Identify which cell holds the provided text, then report its (X, Y) central coordinate. 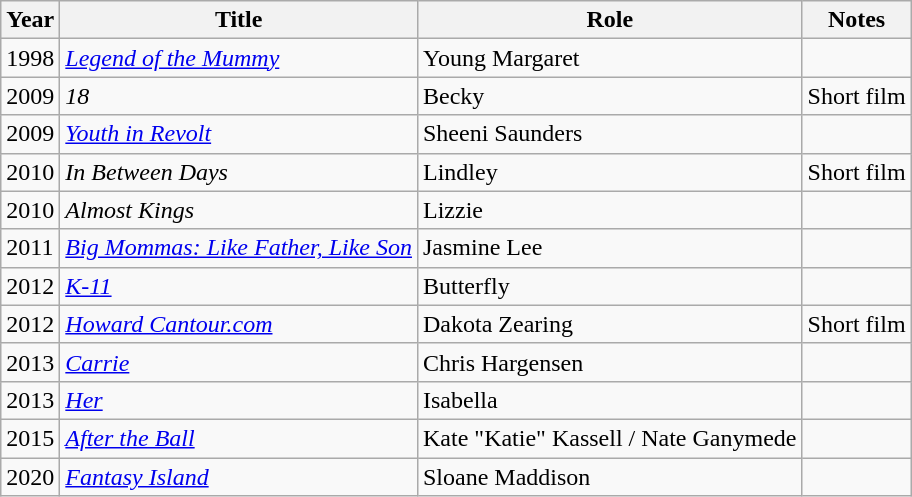
Chris Hargensen (610, 362)
Title (239, 20)
Fantasy Island (239, 477)
2020 (30, 477)
Almost Kings (239, 210)
Sheeni Saunders (610, 134)
Notes (856, 20)
Becky (610, 96)
Youth in Revolt (239, 134)
Jasmine Lee (610, 248)
In Between Days (239, 172)
Big Mommas: Like Father, Like Son (239, 248)
2011 (30, 248)
18 (239, 96)
After the Ball (239, 438)
Carrie (239, 362)
Lizzie (610, 210)
1998 (30, 58)
Kate "Katie" Kassell / Nate Ganymede (610, 438)
Lindley (610, 172)
Butterfly (610, 286)
Legend of the Mummy (239, 58)
Isabella (610, 400)
Year (30, 20)
Dakota Zearing (610, 324)
Howard Cantour.com (239, 324)
Young Margaret (610, 58)
Role (610, 20)
2015 (30, 438)
K-11 (239, 286)
Her (239, 400)
Sloane Maddison (610, 477)
